From the cell containing the given text, extract its center point as (x, y) coordinate. 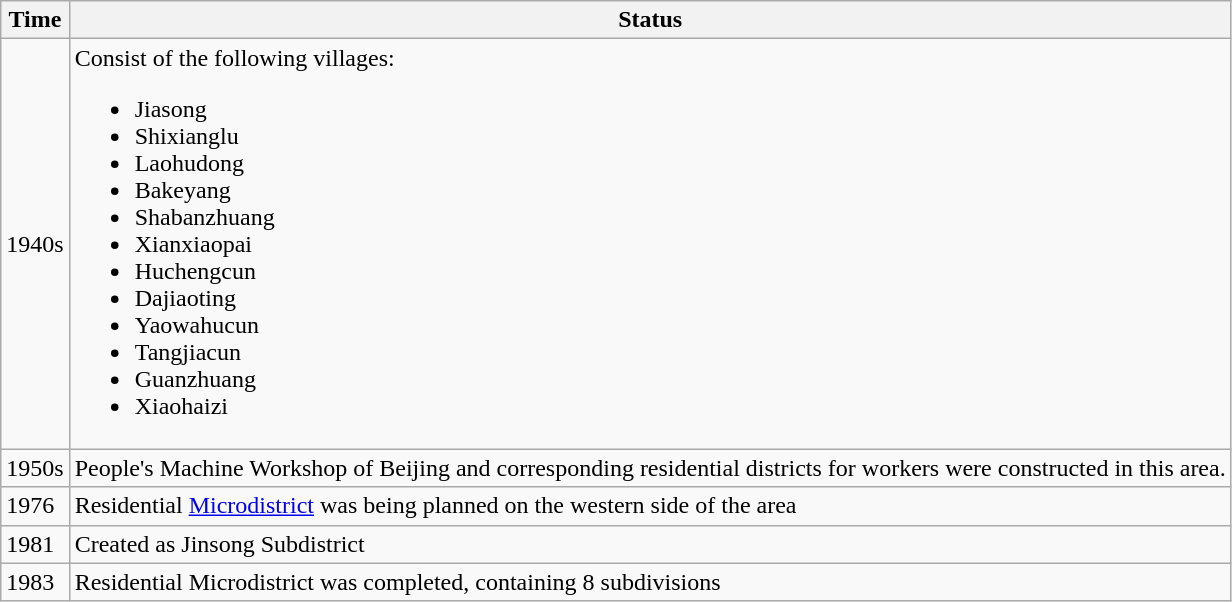
Status (650, 20)
Residential Microdistrict was being planned on the western side of the area (650, 506)
1940s (35, 244)
People's Machine Workshop of Beijing and corresponding residential districts for workers were constructed in this area. (650, 468)
Created as Jinsong Subdistrict (650, 544)
1950s (35, 468)
1983 (35, 582)
Residential Microdistrict was completed, containing 8 subdivisions (650, 582)
1976 (35, 506)
Time (35, 20)
1981 (35, 544)
